Return (X, Y) of the center of cell containing provided text 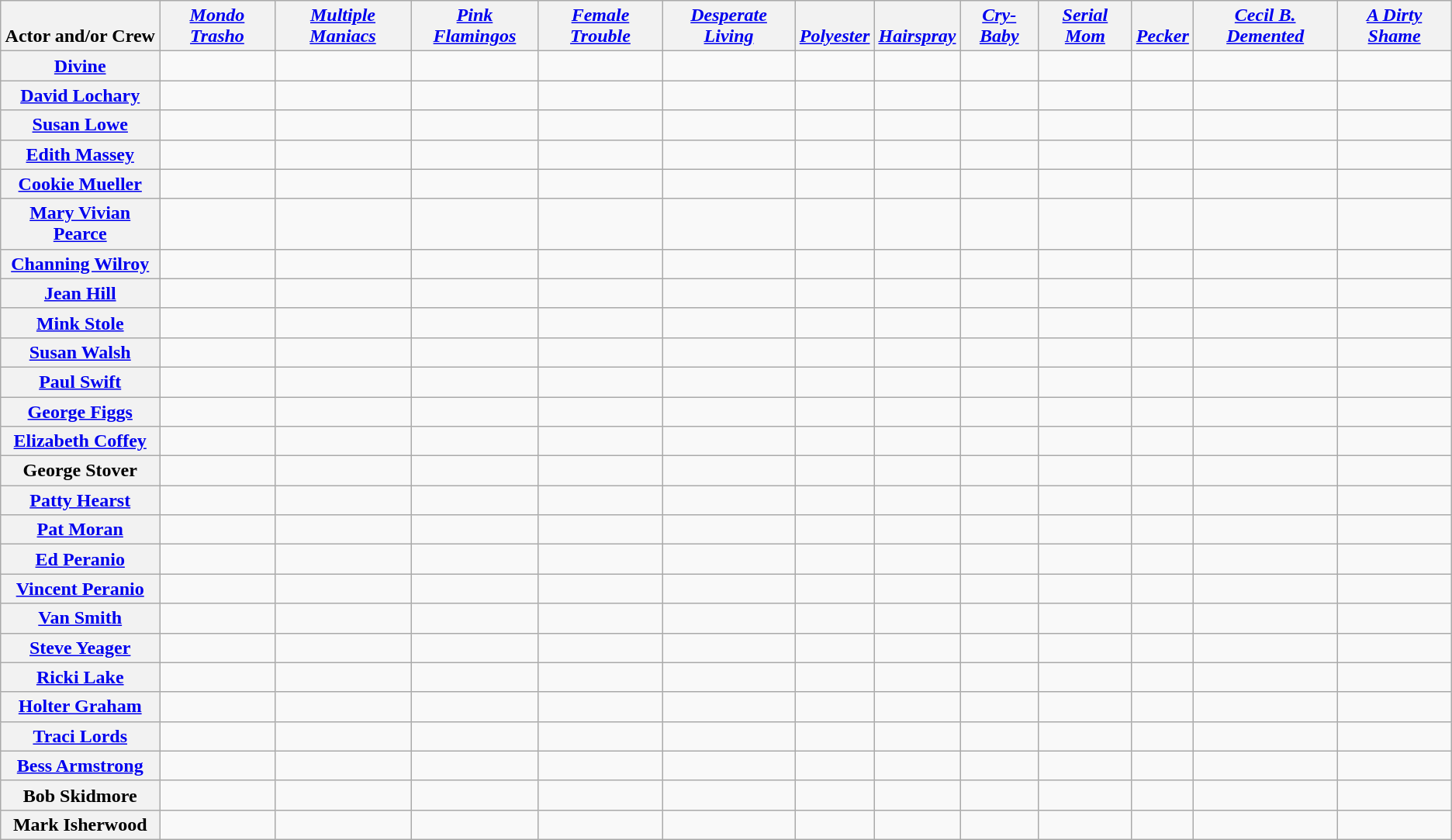
Cecil B. Demented (1265, 26)
Bob Skidmore (81, 795)
Cookie Mueller (81, 184)
Pat Moran (81, 530)
Vincent Peranio (81, 589)
Van Smith (81, 618)
Elizabeth Coffey (81, 441)
Paul Swift (81, 382)
Mondo Trasho (217, 26)
Desperate Living (729, 26)
David Lochary (81, 95)
Traci Lords (81, 736)
Pecker (1162, 26)
Actor and/or Crew (81, 26)
Ricki Lake (81, 677)
Mark Isherwood (81, 824)
Bess Armstrong (81, 766)
A Dirty Shame (1395, 26)
George Figgs (81, 412)
Multiple Maniacs (343, 26)
Cry-Baby (999, 26)
Steve Yeager (81, 648)
Serial Mom (1084, 26)
Patty Hearst (81, 500)
Polyester (835, 26)
Channing Wilroy (81, 264)
George Stover (81, 471)
Mary Vivian Pearce (81, 223)
Holter Graham (81, 707)
Female Trouble (600, 26)
Susan Walsh (81, 352)
Hairspray (917, 26)
Divine (81, 66)
Edith Massey (81, 154)
Jean Hill (81, 293)
Mink Stole (81, 323)
Susan Lowe (81, 125)
Ed Peranio (81, 559)
Pink Flamingos (475, 26)
